Provide the [x, y] coordinate of the cell's center where the given text is located.  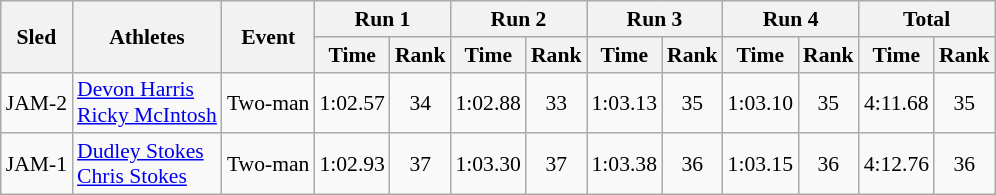
1:02.93 [352, 164]
Athletes [147, 36]
1:02.57 [352, 102]
Devon HarrisRicky McIntosh [147, 102]
Run 4 [791, 19]
Run 2 [518, 19]
4:11.68 [896, 102]
1:03.30 [488, 164]
JAM-1 [36, 164]
1:03.10 [760, 102]
Run 3 [654, 19]
JAM-2 [36, 102]
4:12.76 [896, 164]
Sled [36, 36]
Event [268, 36]
Dudley StokesChris Stokes [147, 164]
1:03.13 [624, 102]
33 [556, 102]
1:02.88 [488, 102]
Total [927, 19]
1:03.38 [624, 164]
1:03.15 [760, 164]
Run 1 [382, 19]
34 [420, 102]
